Identify which cell holds the provided text, then report its (x, y) central coordinate. 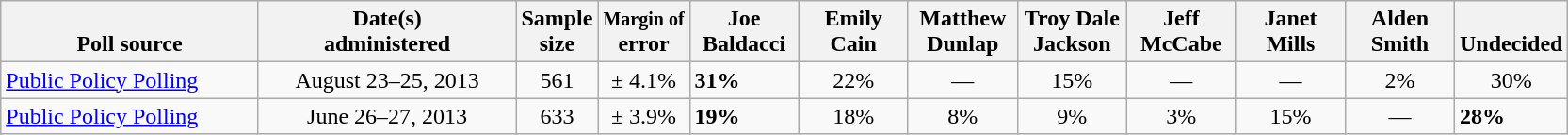
August 23–25, 2013 (387, 80)
Poll source (130, 32)
30% (1511, 80)
EmilyCain (853, 32)
9% (1072, 116)
28% (1511, 116)
2% (1399, 80)
Date(s)administered (387, 32)
561 (558, 80)
3% (1181, 116)
AldenSmith (1399, 32)
± 4.1% (644, 80)
22% (853, 80)
18% (853, 116)
8% (962, 116)
JeffMcCabe (1181, 32)
Troy DaleJackson (1072, 32)
JoeBaldacci (744, 32)
Samplesize (558, 32)
Margin oferror (644, 32)
June 26–27, 2013 (387, 116)
19% (744, 116)
JanetMills (1290, 32)
MatthewDunlap (962, 32)
31% (744, 80)
± 3.9% (644, 116)
633 (558, 116)
Undecided (1511, 32)
